Detect which cell encompasses the target text, then output its [X, Y] center coordinate. 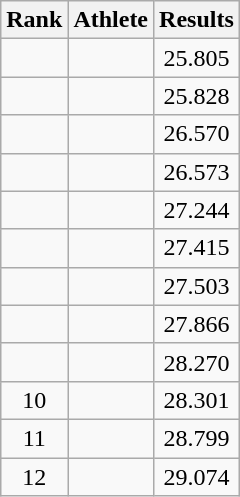
27.503 [197, 286]
25.805 [197, 58]
27.415 [197, 248]
12 [34, 477]
11 [34, 438]
Athlete [111, 20]
Rank [34, 20]
10 [34, 400]
27.244 [197, 210]
26.573 [197, 172]
28.799 [197, 438]
29.074 [197, 477]
28.301 [197, 400]
28.270 [197, 362]
25.828 [197, 96]
26.570 [197, 134]
27.866 [197, 324]
Results [197, 20]
